Scan for the cell matching the given text and deliver its (X, Y) coordinate at center. 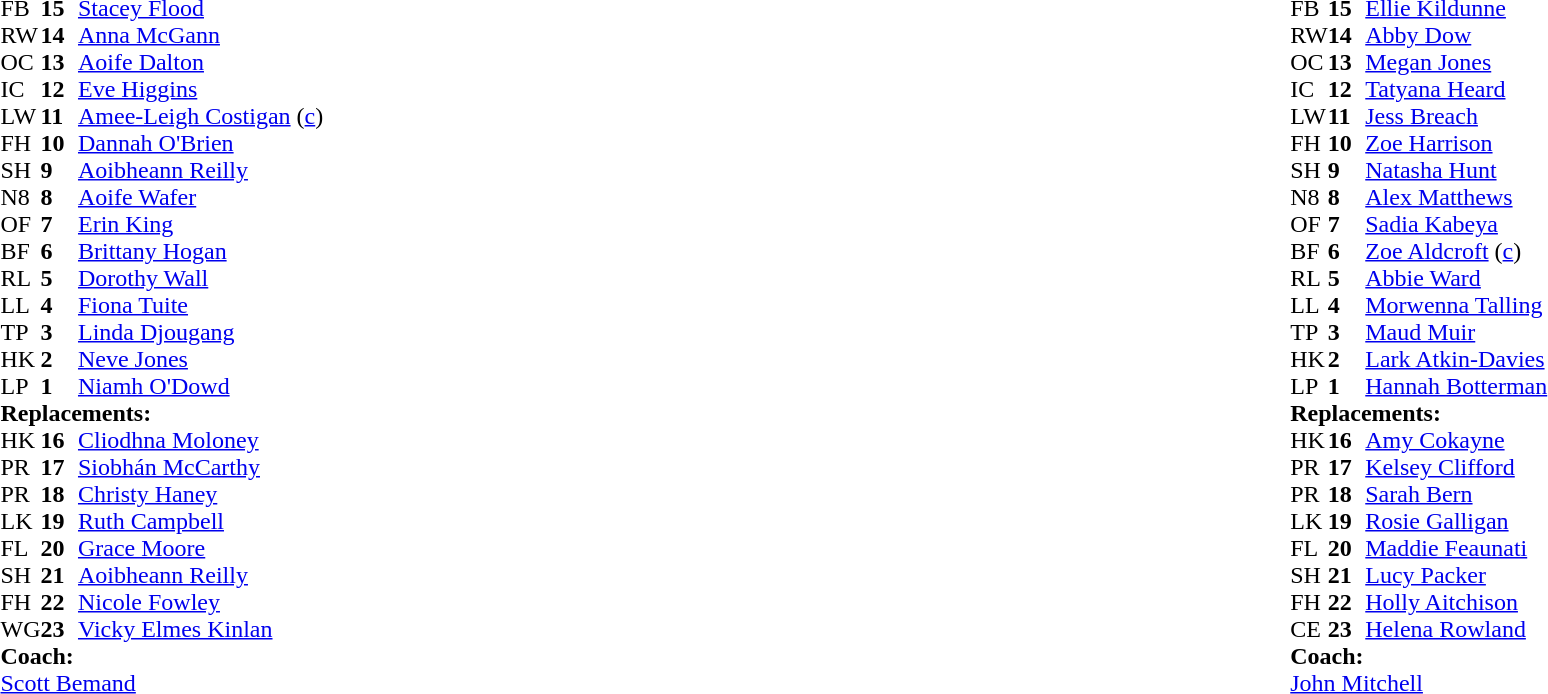
Abby Dow (1456, 36)
Neve Jones (200, 360)
Grace Moore (200, 548)
WG (20, 630)
Megan Jones (1456, 62)
Jess Breach (1456, 116)
Erin King (200, 224)
Dannah O'Brien (200, 144)
Maddie Feaunati (1456, 548)
Sarah Bern (1456, 494)
Brittany Hogan (200, 252)
Christy Haney (200, 494)
Eve Higgins (200, 90)
Aoife Wafer (200, 198)
Fiona Tuite (200, 306)
Kelsey Clifford (1456, 468)
Lucy Packer (1456, 576)
Linda Djougang (200, 332)
Natasha Hunt (1456, 170)
Siobhán McCarthy (200, 468)
Hannah Botterman (1456, 386)
Holly Aitchison (1456, 602)
Morwenna Talling (1456, 306)
Lark Atkin-Davies (1456, 360)
Amy Cokayne (1456, 440)
Anna McGann (200, 36)
Maud Muir (1456, 332)
Amee-Leigh Costigan (c) (200, 116)
Abbie Ward (1456, 278)
Zoe Aldcroft (c) (1456, 252)
Nicole Fowley (200, 602)
Zoe Harrison (1456, 144)
Cliodhna Moloney (200, 440)
Aoife Dalton (200, 62)
Rosie Galligan (1456, 522)
Niamh O'Dowd (200, 386)
Dorothy Wall (200, 278)
CE (1309, 630)
Ruth Campbell (200, 522)
Vicky Elmes Kinlan (200, 630)
Alex Matthews (1456, 198)
Helena Rowland (1456, 630)
Tatyana Heard (1456, 90)
Sadia Kabeya (1456, 224)
